Determine the (X, Y) coordinate at the center of the cell enclosing the given text.  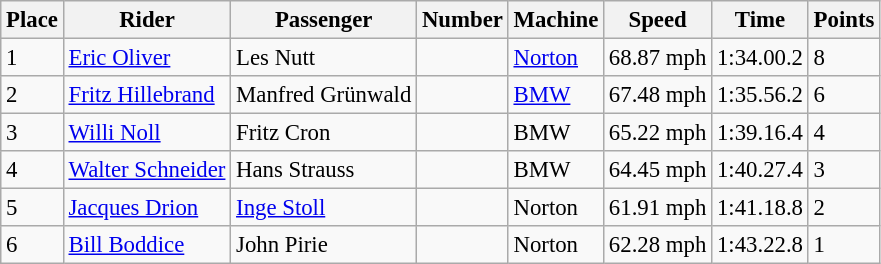
Bill Boddice (147, 245)
Inge Stoll (324, 208)
Speed (658, 20)
1:43.22.8 (760, 245)
Les Nutt (324, 58)
John Pirie (324, 245)
1:39.16.4 (760, 133)
1:40.27.4 (760, 170)
Willi Noll (147, 133)
5 (32, 208)
61.91 mph (658, 208)
Machine (556, 20)
62.28 mph (658, 245)
67.48 mph (658, 95)
Place (32, 20)
Manfred Grünwald (324, 95)
1:41.18.8 (760, 208)
Number (463, 20)
8 (844, 58)
1:34.00.2 (760, 58)
Fritz Cron (324, 133)
68.87 mph (658, 58)
Fritz Hillebrand (147, 95)
1:35.56.2 (760, 95)
Jacques Drion (147, 208)
Passenger (324, 20)
Rider (147, 20)
Walter Schneider (147, 170)
65.22 mph (658, 133)
64.45 mph (658, 170)
Time (760, 20)
Eric Oliver (147, 58)
Points (844, 20)
Hans Strauss (324, 170)
